Locate the cell with the specified text and output its [x, y] center coordinate. 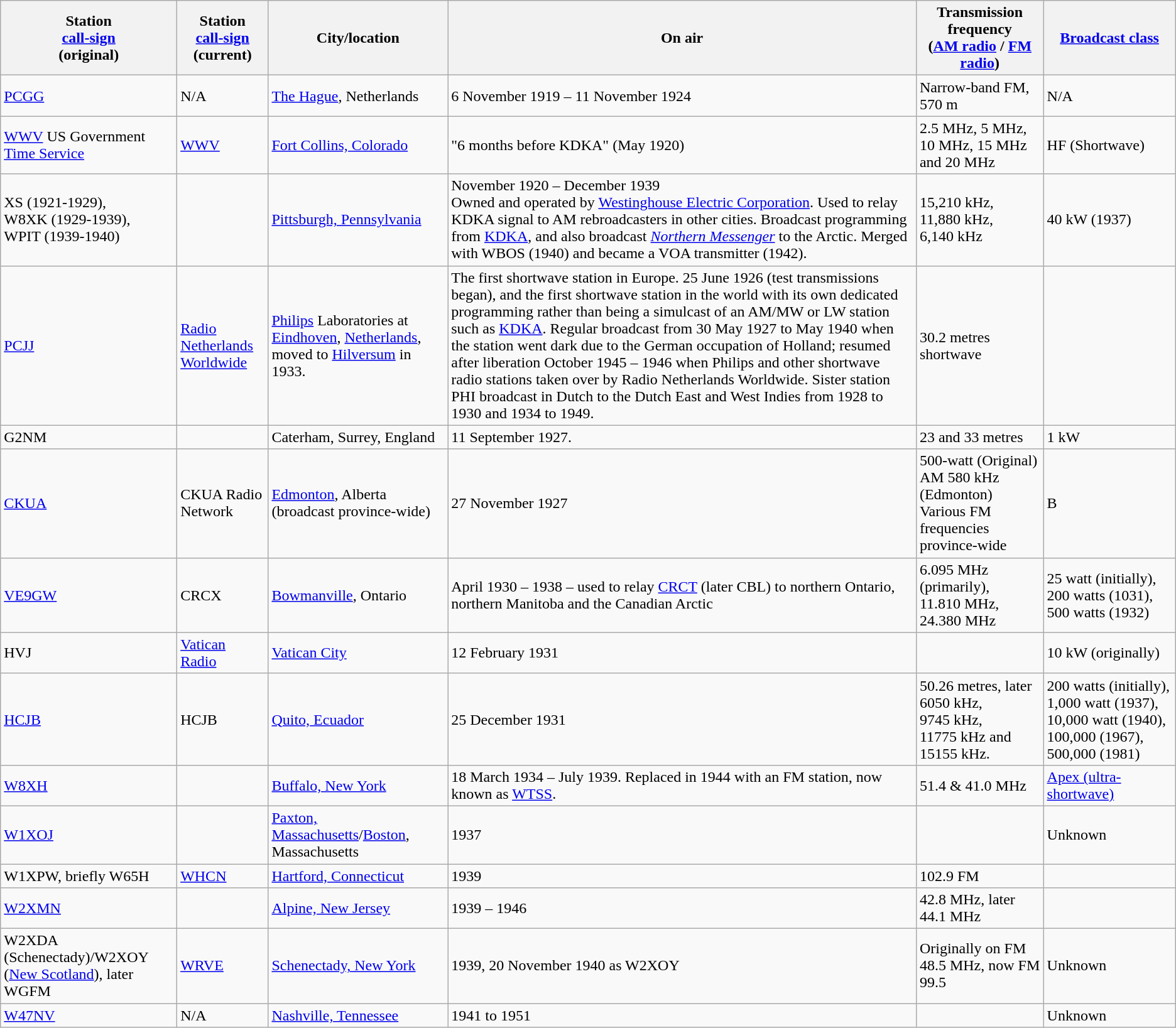
City/location [358, 38]
1939, 20 November 1940 as W2XOY [682, 966]
23 and 33 metres [980, 437]
WHCN [222, 876]
12 February 1931 [682, 653]
HF (Shortwave) [1109, 145]
42.8 MHz, later 44.1 MHz [980, 908]
40 kW (1937) [1109, 220]
30.2 metres shortwave [980, 345]
"6 months before KDKA" (May 1920) [682, 145]
15,210 kHz, 11,880 kHz, 6,140 kHz [980, 220]
PCJJ [89, 345]
1937 [682, 835]
102.9 FM [980, 876]
10 kW (originally) [1109, 653]
Broadcast class [1109, 38]
Pittsburgh, Pennsylvania [358, 220]
Fort Collins, Colorado [358, 145]
Hartford, Connecticut [358, 876]
G2NM [89, 437]
500-watt (Original)AM 580 kHz (Edmonton)Various FM frequencies province-wide [980, 504]
Narrow-band FM, 570 m [980, 95]
Stationcall-sign(current) [222, 38]
WRVE [222, 966]
Stationcall-sign(original) [89, 38]
CRCX [222, 595]
XS (1921-1929),W8XK (1929-1939),WPIT (1939-1940) [89, 220]
Originally on FM 48.5 MHz, now FM 99.5 [980, 966]
6.095 MHz (primarily), 11.810 MHz, 24.380 MHz [980, 595]
W2XMN [89, 908]
CKUA Radio Network [222, 504]
B [1109, 504]
Schenectady, New York [358, 966]
W2XDA (Schenectady)/W2XOY (New Scotland), later WGFM [89, 966]
25 watt (initially), 200 watts (1031), 500 watts (1932) [1109, 595]
W47NV [89, 1015]
PCGG [89, 95]
Caterham, Surrey, England [358, 437]
11 September 1927. [682, 437]
Paxton, Massachusetts/Boston, Massachusetts [358, 835]
1939 – 1946 [682, 908]
WWV [222, 145]
The Hague, Netherlands [358, 95]
2.5 MHz, 5 MHz, 10 MHz, 15 MHz and 20 MHz [980, 145]
1939 [682, 876]
51.4 & 41.0 MHz [980, 785]
W1XPW, briefly W65H [89, 876]
Philips Laboratories at Eindhoven, Netherlands, moved to Hilversum in 1933. [358, 345]
25 December 1931 [682, 719]
CKUA [89, 504]
Radio Netherlands Worldwide [222, 345]
Buffalo, New York [358, 785]
200 watts (initially), 1,000 watt (1937), 10,000 watt (1940), 100,000 (1967), 500,000 (1981) [1109, 719]
1 kW [1109, 437]
W1XOJ [89, 835]
Edmonton, Alberta(broadcast province-wide) [358, 504]
HVJ [89, 653]
Bowmanville, Ontario [358, 595]
18 March 1934 – July 1939. Replaced in 1944 with an FM station, now known as WTSS. [682, 785]
April 1930 – 1938 – used to relay CRCT (later CBL) to northern Ontario, northern Manitoba and the Canadian Arctic [682, 595]
27 November 1927 [682, 504]
Quito, Ecuador [358, 719]
Transmission frequency(AM radio / FM radio) [980, 38]
VE9GW [89, 595]
Vatican Radio [222, 653]
6 November 1919 – 11 November 1924 [682, 95]
Apex (ultra-shortwave) [1109, 785]
Vatican City [358, 653]
On air [682, 38]
Alpine, New Jersey [358, 908]
Nashville, Tennessee [358, 1015]
WWV US Government Time Service [89, 145]
1941 to 1951 [682, 1015]
W8XH [89, 785]
50.26 metres, later 6050 kHz, 9745 kHz, 11775 kHz and 15155 kHz. [980, 719]
